Determine the [x, y] coordinate at the center of the cell enclosing the given text.  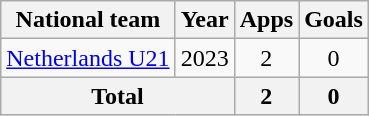
Apps [266, 20]
Goals [334, 20]
Year [204, 20]
Netherlands U21 [88, 58]
Total [118, 96]
2023 [204, 58]
National team [88, 20]
